Pinpoint the cell where the given text exists, returning its (X, Y) midpoint coordinate. 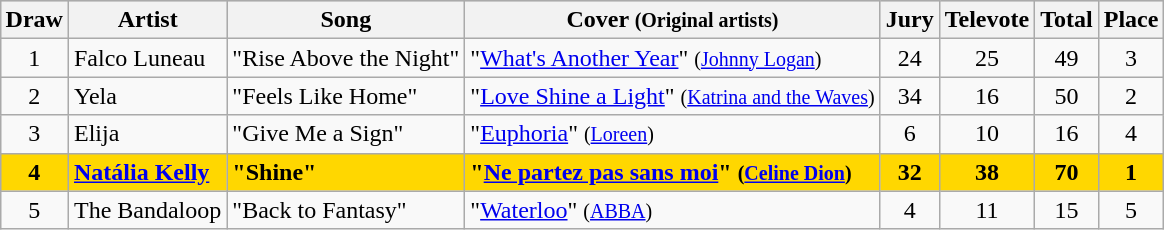
32 (910, 172)
10 (986, 134)
25 (986, 58)
6 (910, 134)
Place (1131, 20)
Falco Luneau (147, 58)
38 (986, 172)
34 (910, 96)
"Rise Above the Night" (346, 58)
Yela (147, 96)
11 (986, 210)
"What's Another Year" (Johnny Logan) (672, 58)
Jury (910, 20)
Cover (Original artists) (672, 20)
"Euphoria" (Loreen) (672, 134)
50 (1067, 96)
"Love Shine a Light" (Katrina and the Waves) (672, 96)
Draw (34, 20)
"Shine" (346, 172)
49 (1067, 58)
Total (1067, 20)
Elija (147, 134)
Natália Kelly (147, 172)
Televote (986, 20)
"Give Me a Sign" (346, 134)
Artist (147, 20)
"Waterloo" (ABBA) (672, 210)
24 (910, 58)
"Feels Like Home" (346, 96)
"Ne partez pas sans moi" (Celine Dion) (672, 172)
70 (1067, 172)
"Back to Fantasy" (346, 210)
15 (1067, 210)
The Bandaloop (147, 210)
Song (346, 20)
